Locate the cell with the specified text and output its [x, y] center coordinate. 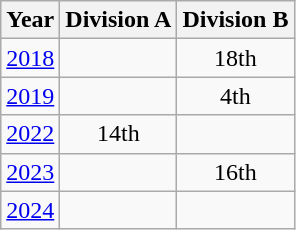
Division A [118, 20]
4th [236, 96]
2018 [30, 58]
2023 [30, 172]
2022 [30, 134]
Division B [236, 20]
2019 [30, 96]
16th [236, 172]
2024 [30, 210]
14th [118, 134]
Year [30, 20]
18th [236, 58]
